Return [X, Y] of the center of cell containing provided text 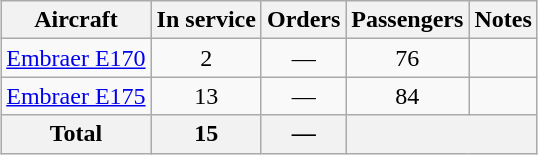
Embraer E175 [76, 96]
13 [206, 96]
76 [408, 58]
2 [206, 58]
15 [206, 134]
Passengers [408, 20]
Embraer E170 [76, 58]
Aircraft [76, 20]
Orders [303, 20]
In service [206, 20]
Notes [503, 20]
Total [76, 134]
84 [408, 96]
